Detect which cell encompasses the target text, then output its [x, y] center coordinate. 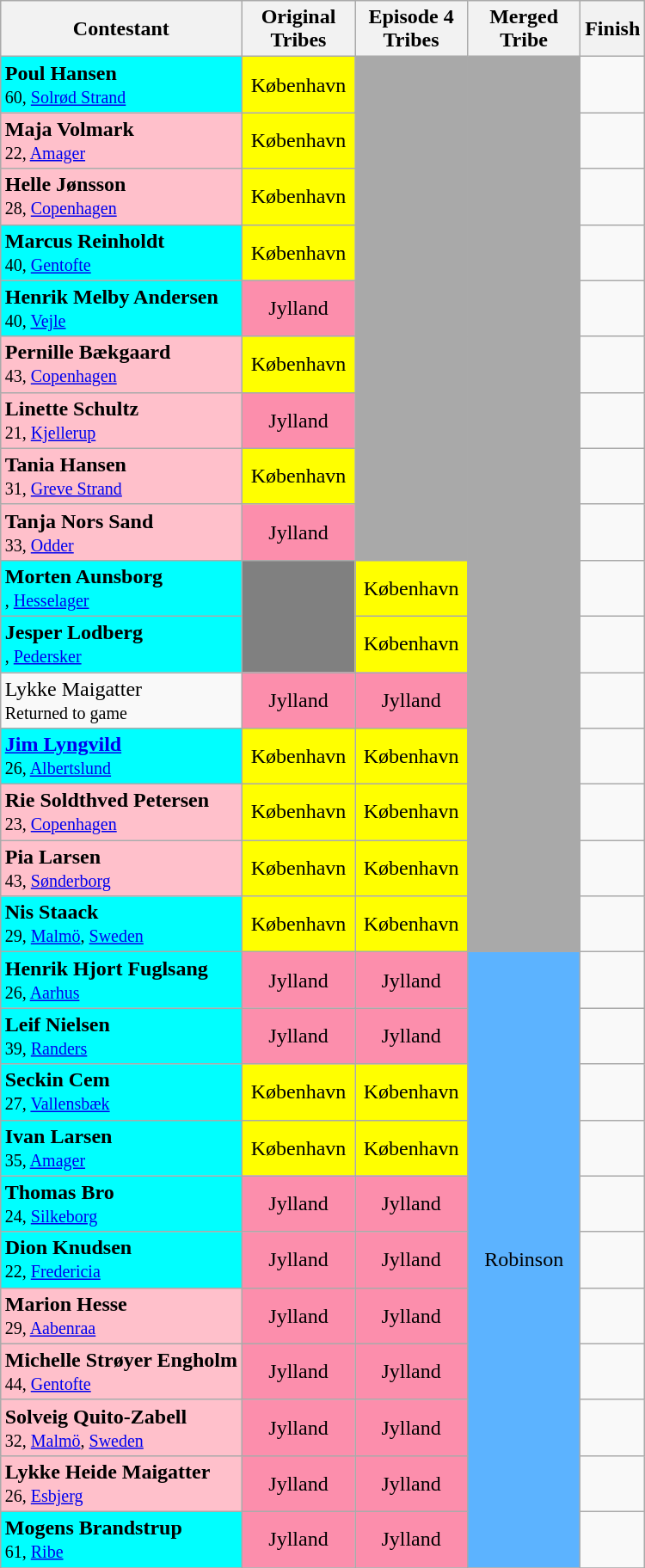
Rie Soldthved Petersen23, Copenhagen [120, 812]
Henrik Hjort Fuglsang26, Aarhus [120, 981]
Thomas Bro24, Silkeborg [120, 1204]
Dion Knudsen22, Fredericia [120, 1259]
Lykke Heide Maigatter26, Esbjerg [120, 1483]
Poul Hansen60, Solrød Strand [120, 84]
Marion Hesse29, Aabenraa [120, 1316]
Mogens Brandstrup61, Ribe [120, 1540]
Robinson [525, 1260]
Seckin Cem27, Vallensbæk [120, 1092]
Leif Nielsen39, Randers [120, 1036]
Morten Aunsborg, Hesselager [120, 588]
Marcus Reinholdt40, Gentofte [120, 253]
Tania Hansen31, Greve Strand [120, 477]
Nis Staack29, Malmö, Sweden [120, 924]
MergedTribe [525, 29]
Henrik Melby Andersen40, Vejle [120, 308]
Solveig Quito-Zabell32, Malmö, Sweden [120, 1428]
Ivan Larsen35, Amager [120, 1147]
OriginalTribes [298, 29]
Finish [612, 29]
Tanja Nors Sand33, Odder [120, 532]
Linette Schultz21, Kjellerup [120, 420]
Helle Jønsson28, Copenhagen [120, 196]
Jim Lyngvild26, Albertslund [120, 757]
Maja Volmark22, Amager [120, 141]
Michelle Strøyer Engholm44, Gentofte [120, 1371]
Jesper Lodberg, Pedersker [120, 643]
Lykke MaigatterReturned to game [120, 700]
Episode 4Tribes [411, 29]
Contestant [120, 29]
Pernille Bækgaard43, Copenhagen [120, 365]
Pia Larsen43, Sønderborg [120, 869]
